Locate the cell with the specified text and output its [X, Y] center coordinate. 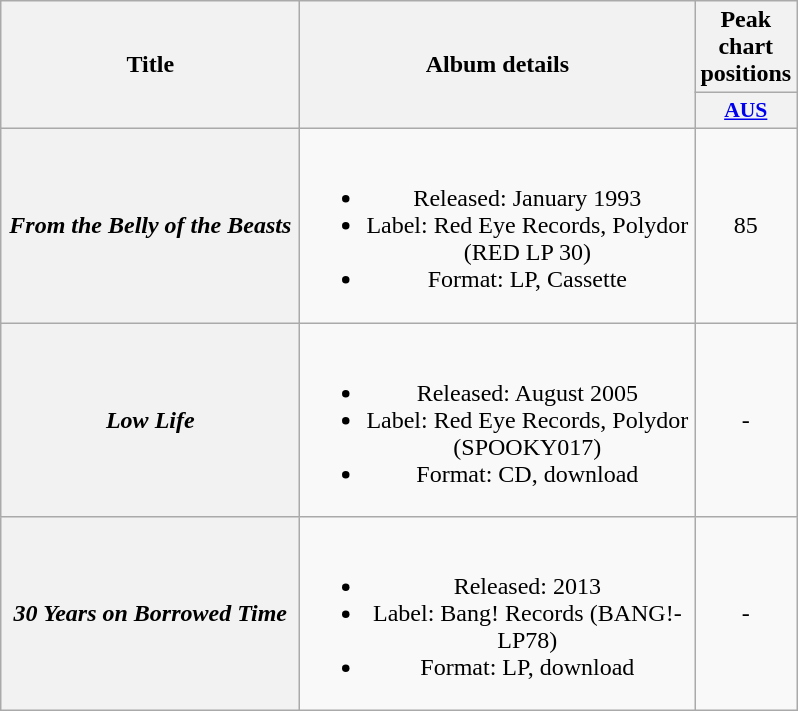
Title [150, 65]
Released: 2013Label: Bang! Records (BANG!-LP78)Format: LP, download [498, 614]
Low Life [150, 419]
Peak chart positions [746, 47]
Album details [498, 65]
Released: August 2005Label: Red Eye Records, Polydor (SPOOKY017)Format: CD, download [498, 419]
AUS [746, 111]
85 [746, 225]
30 Years on Borrowed Time [150, 614]
Released: January 1993Label: Red Eye Records, Polydor (RED LP 30)Format: LP, Cassette [498, 225]
From the Belly of the Beasts [150, 225]
